Scan for the cell matching the given text and deliver its [X, Y] coordinate at center. 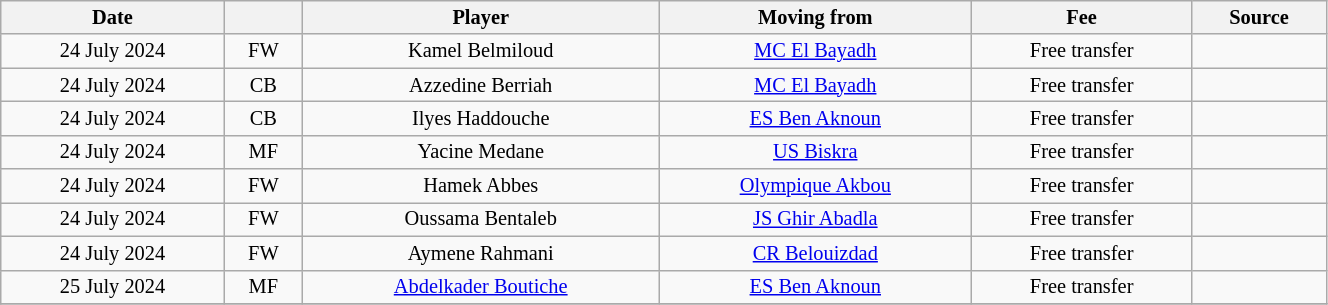
Olympique Akbou [816, 186]
Moving from [816, 17]
Aymene Rahmani [480, 253]
Source [1260, 17]
Kamel Belmiloud [480, 51]
Yacine Medane [480, 152]
Abdelkader Boutiche [480, 287]
25 July 2024 [113, 287]
Fee [1082, 17]
Date [113, 17]
Hamek Abbes [480, 186]
JS Ghir Abadla [816, 219]
US Biskra [816, 152]
Oussama Bentaleb [480, 219]
Azzedine Berriah [480, 85]
Ilyes Haddouche [480, 118]
Player [480, 17]
CR Belouizdad [816, 253]
